Locate the cell with the specified text and output its [x, y] center coordinate. 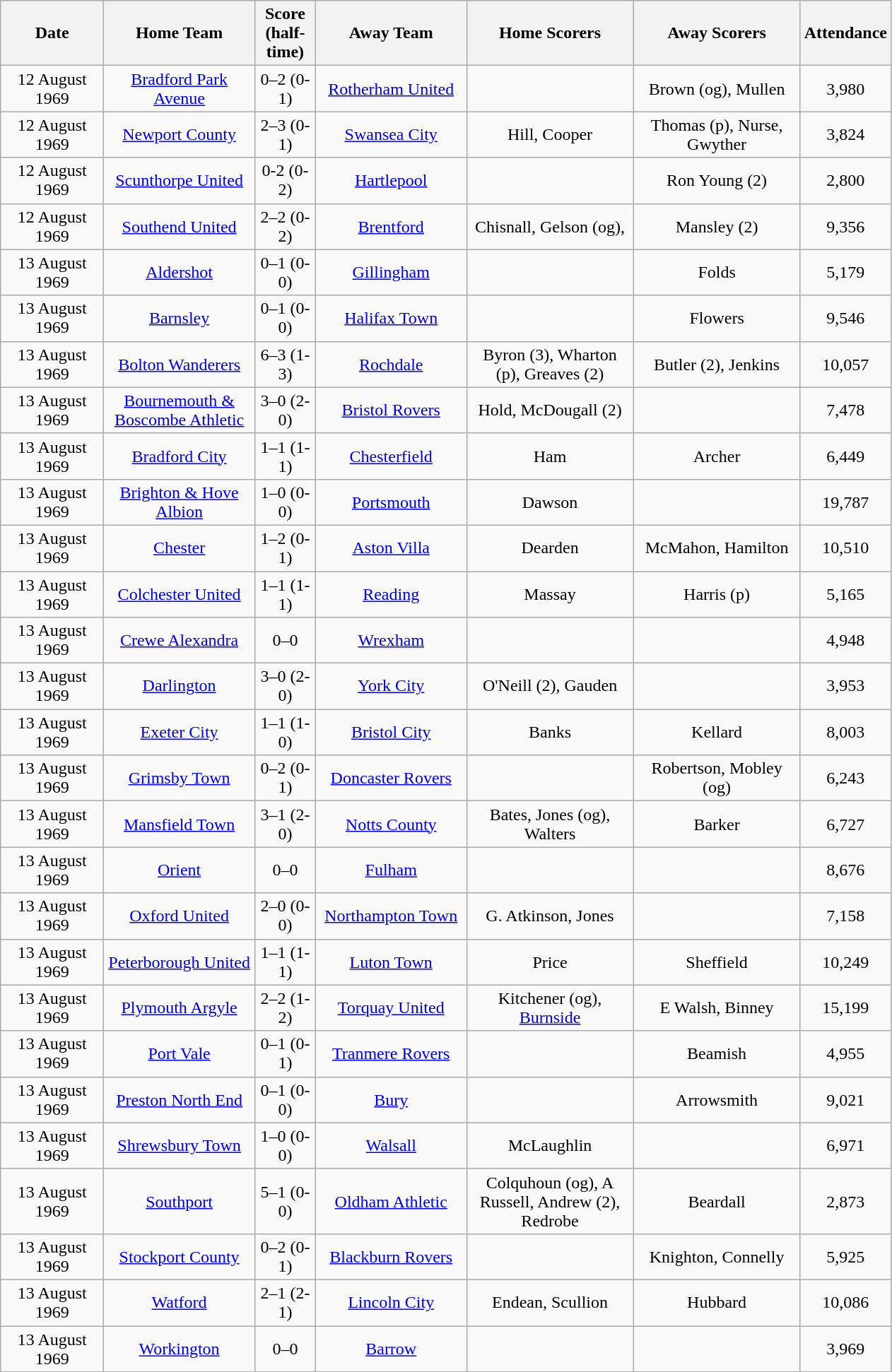
Darlington [180, 687]
Aldershot [180, 273]
9,546 [845, 318]
Bates, Jones (og), Walters [550, 824]
1–2 (0-1) [285, 548]
Mansley (2) [717, 226]
Byron (3), Wharton (p), Greaves (2) [550, 365]
Chisnall, Gelson (og), [550, 226]
Scunthorpe United [180, 181]
Rotherham United [391, 89]
Bolton Wanderers [180, 365]
Notts County [391, 824]
3,824 [845, 134]
Home Team [180, 33]
Rochdale [391, 365]
Orient [180, 870]
E Walsh, Binney [717, 1007]
7,158 [845, 916]
2–2 (1-2) [285, 1007]
3,953 [845, 687]
Away Team [391, 33]
10,249 [845, 962]
Stockport County [180, 1256]
Newport County [180, 134]
2,873 [845, 1201]
Barker [717, 824]
0-2 (0-2) [285, 181]
2–0 (0-0) [285, 916]
Colchester United [180, 593]
4,955 [845, 1054]
Torquay United [391, 1007]
Port Vale [180, 1054]
6,449 [845, 456]
Brown (og), Mullen [717, 89]
Southport [180, 1201]
7,478 [845, 410]
8,676 [845, 870]
Wrexham [391, 640]
2,800 [845, 181]
Exeter City [180, 732]
Bradford Park Avenue [180, 89]
Bristol Rovers [391, 410]
5–1 (0-0) [285, 1201]
Kitchener (og), Burnside [550, 1007]
Knighton, Connelly [717, 1256]
Bradford City [180, 456]
Northampton Town [391, 916]
Walsall [391, 1146]
Grimsby Town [180, 779]
G. Atkinson, Jones [550, 916]
Tranmere Rovers [391, 1054]
Ham [550, 456]
19,787 [845, 502]
Hold, McDougall (2) [550, 410]
Beamish [717, 1054]
Halifax Town [391, 318]
9,356 [845, 226]
2–3 (0-1) [285, 134]
Archer [717, 456]
Bournemouth & Boscombe Athletic [180, 410]
6,971 [845, 1146]
Watford [180, 1303]
2–1 (2-1) [285, 1303]
15,199 [845, 1007]
Brighton & Hove Albion [180, 502]
Away Scorers [717, 33]
Aston Villa [391, 548]
York City [391, 687]
Sheffield [717, 962]
Flowers [717, 318]
5,925 [845, 1256]
Gillingham [391, 273]
Butler (2), Jenkins [717, 365]
3,969 [845, 1348]
Robertson, Mobley (og) [717, 779]
Bury [391, 1099]
3,980 [845, 89]
10,057 [845, 365]
Score (half-time) [285, 33]
McMahon, Hamilton [717, 548]
6–3 (1-3) [285, 365]
Mansfield Town [180, 824]
6,727 [845, 824]
Thomas (p), Nurse, Gwyther [717, 134]
Attendance [845, 33]
6,243 [845, 779]
0–1 (0-1) [285, 1054]
Bristol City [391, 732]
Blackburn Rovers [391, 1256]
O'Neill (2), Gauden [550, 687]
10,086 [845, 1303]
Brentford [391, 226]
Arrowsmith [717, 1099]
Beardall [717, 1201]
Workington [180, 1348]
8,003 [845, 732]
Home Scorers [550, 33]
Harris (p) [717, 593]
Folds [717, 273]
2–2 (0-2) [285, 226]
Chester [180, 548]
Kellard [717, 732]
Barrow [391, 1348]
5,165 [845, 593]
Massay [550, 593]
Banks [550, 732]
Shrewsbury Town [180, 1146]
1–1 (1-0) [285, 732]
Chesterfield [391, 456]
Ron Young (2) [717, 181]
Hill, Cooper [550, 134]
Hubbard [717, 1303]
4,948 [845, 640]
Fulham [391, 870]
Price [550, 962]
Luton Town [391, 962]
Endean, Scullion [550, 1303]
Portsmouth [391, 502]
3–1 (2-0) [285, 824]
5,179 [845, 273]
9,021 [845, 1099]
Doncaster Rovers [391, 779]
Date [52, 33]
Crewe Alexandra [180, 640]
Oldham Athletic [391, 1201]
Southend United [180, 226]
Peterborough United [180, 962]
Oxford United [180, 916]
Preston North End [180, 1099]
Colquhoun (og), A Russell, Andrew (2), Redrobe [550, 1201]
Lincoln City [391, 1303]
Reading [391, 593]
10,510 [845, 548]
Hartlepool [391, 181]
Plymouth Argyle [180, 1007]
Barnsley [180, 318]
Dawson [550, 502]
Dearden [550, 548]
McLaughlin [550, 1146]
Swansea City [391, 134]
